Pinpoint the cell where the given text exists, returning its (x, y) midpoint coordinate. 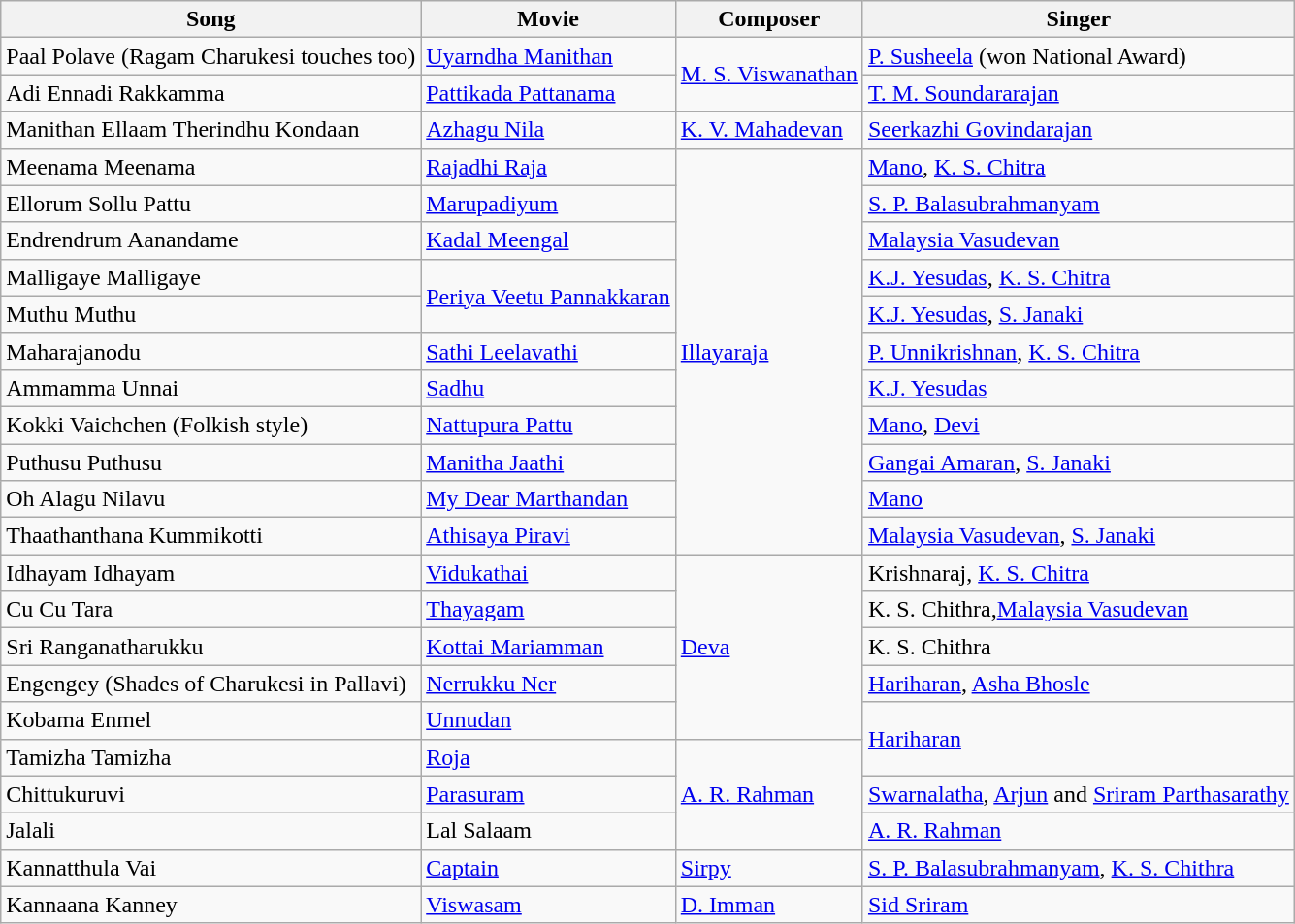
Nerrukku Ner (549, 684)
Manithan Ellaam Therindhu Kondaan (211, 130)
Adi Ennadi Rakkamma (211, 93)
Mano, Devi (1079, 425)
Sathi Leelavathi (549, 351)
Marupadiyum (549, 204)
K.J. Yesudas, S. Janaki (1079, 314)
Kokki Vaichchen (Folkish style) (211, 425)
Mano, K. S. Chitra (1079, 167)
Manitha Jaathi (549, 462)
Parasuram (549, 794)
S. P. Balasubrahmanyam (1079, 204)
Unnudan (549, 720)
Kottai Mariamman (549, 647)
K.J. Yesudas (1079, 388)
Swarnalatha, Arjun and Sriram Parthasarathy (1079, 794)
Nattupura Pattu (549, 425)
Malligaye Malligaye (211, 277)
Rajadhi Raja (549, 167)
S. P. Balasubrahmanyam, K. S. Chithra (1079, 868)
Uyarndha Manithan (549, 56)
Kannatthula Vai (211, 868)
Ammamma Unnai (211, 388)
Chittukuruvi (211, 794)
Tamizha Tamizha (211, 757)
Puthusu Puthusu (211, 462)
Krishnaraj, K. S. Chitra (1079, 573)
Sirpy (768, 868)
D. Imman (768, 905)
Kannaana Kanney (211, 905)
K. V. Mahadevan (768, 130)
Vidukathai (549, 573)
Muthu Muthu (211, 314)
Deva (768, 647)
Seerkazhi Govindarajan (1079, 130)
Meenama Meenama (211, 167)
Kadal Meengal (549, 240)
Sadhu (549, 388)
K. S. Chithra,Malaysia Vasudevan (1079, 610)
Mano (1079, 499)
Paal Polave (Ragam Charukesi touches too) (211, 56)
M. S. Viswanathan (768, 75)
Ellorum Sollu Pattu (211, 204)
Lal Salaam (549, 831)
K. S. Chithra (1079, 647)
Idhayam Idhayam (211, 573)
Captain (549, 868)
Thayagam (549, 610)
Illayaraja (768, 351)
Azhagu Nila (549, 130)
Periya Veetu Pannakkaran (549, 296)
Hariharan, Asha Bhosle (1079, 684)
K.J. Yesudas, K. S. Chitra (1079, 277)
P. Unnikrishnan, K. S. Chitra (1079, 351)
Cu Cu Tara (211, 610)
Viswasam (549, 905)
Pattikada Pattanama (549, 93)
Thaathanthana Kummikotti (211, 536)
Hariharan (1079, 739)
My Dear Marthandan (549, 499)
Maharajanodu (211, 351)
T. M. Soundararajan (1079, 93)
Jalali (211, 831)
Composer (768, 19)
Endrendrum Aanandame (211, 240)
Kobama Enmel (211, 720)
P. Susheela (won National Award) (1079, 56)
Song (211, 19)
Athisaya Piravi (549, 536)
Malaysia Vasudevan, S. Janaki (1079, 536)
Sid Sriram (1079, 905)
Roja (549, 757)
Sri Ranganatharukku (211, 647)
Singer (1079, 19)
Movie (549, 19)
Oh Alagu Nilavu (211, 499)
Gangai Amaran, S. Janaki (1079, 462)
Malaysia Vasudevan (1079, 240)
Engengey (Shades of Charukesi in Pallavi) (211, 684)
